Return (x, y) of the center of cell containing provided text 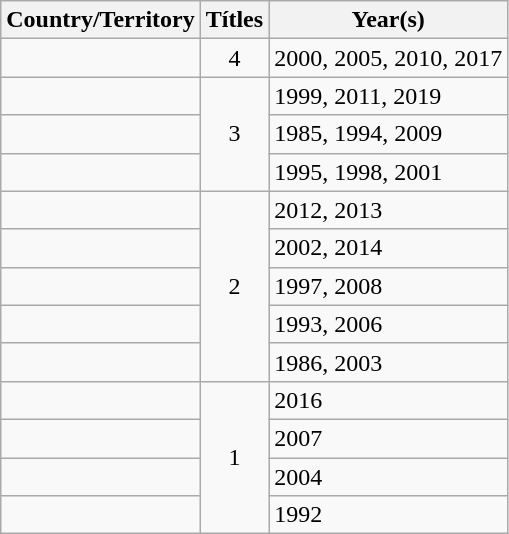
2000, 2005, 2010, 2017 (388, 58)
2007 (388, 438)
1999, 2011, 2019 (388, 96)
1985, 1994, 2009 (388, 134)
2 (234, 286)
2016 (388, 400)
Títles (234, 20)
3 (234, 134)
4 (234, 58)
Year(s) (388, 20)
2004 (388, 477)
Country/Territory (100, 20)
1997, 2008 (388, 286)
1992 (388, 515)
2002, 2014 (388, 248)
1993, 2006 (388, 324)
2012, 2013 (388, 210)
1995, 1998, 2001 (388, 172)
1986, 2003 (388, 362)
1 (234, 457)
